Search for the cell housing the specified text and yield its [x, y] center coordinate. 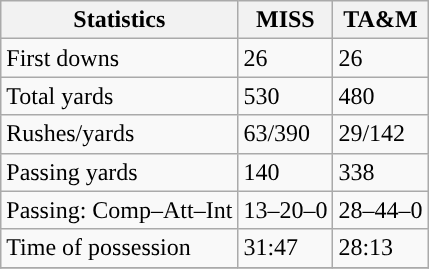
338 [380, 172]
Statistics [120, 20]
Total yards [120, 96]
Rushes/yards [120, 134]
28–44–0 [380, 210]
Passing yards [120, 172]
MISS [286, 20]
Passing: Comp–Att–Int [120, 210]
480 [380, 96]
29/142 [380, 134]
TA&M [380, 20]
63/390 [286, 134]
13–20–0 [286, 210]
140 [286, 172]
530 [286, 96]
Time of possession [120, 248]
28:13 [380, 248]
First downs [120, 58]
31:47 [286, 248]
